Extract the (X, Y) coordinate from the center of the cell holding the provided text.  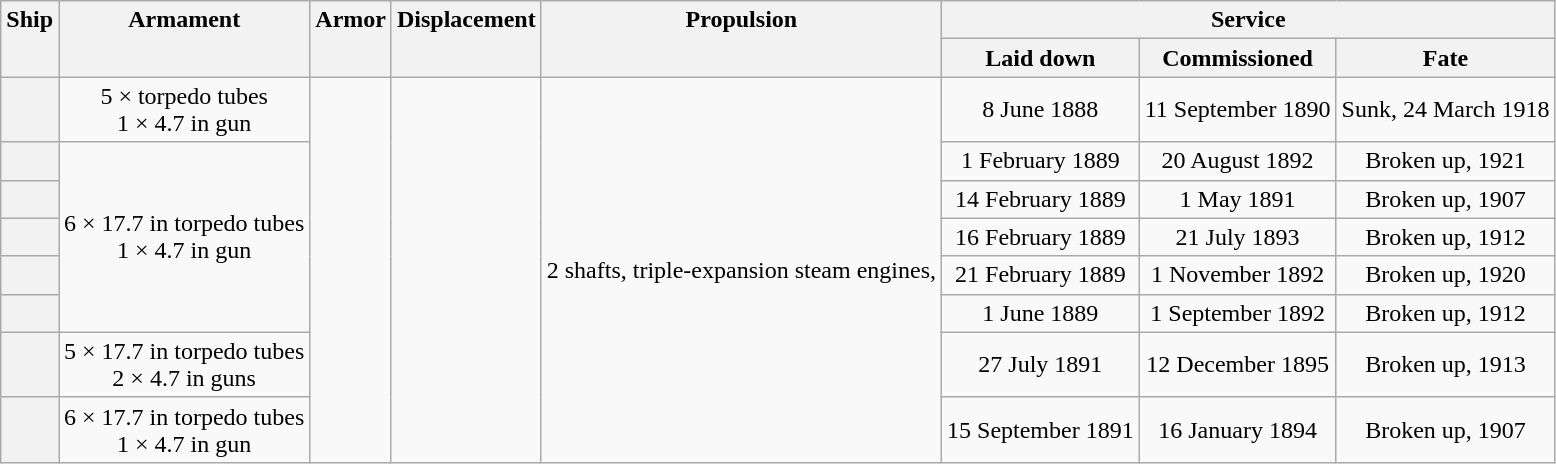
20 August 1892 (1238, 161)
Displacement (466, 39)
27 July 1891 (1041, 364)
14 February 1889 (1041, 199)
12 December 1895 (1238, 364)
16 January 1894 (1238, 430)
Armament (184, 39)
11 September 1890 (1238, 110)
Broken up, 1913 (1446, 364)
Fate (1446, 58)
Service (1249, 20)
8 June 1888 (1041, 110)
Sunk, 24 March 1918 (1446, 110)
Commissioned (1238, 58)
1 September 1892 (1238, 313)
1 November 1892 (1238, 275)
Armor (351, 39)
Propulsion (741, 39)
Laid down (1041, 58)
21 July 1893 (1238, 237)
5 × 17.7 in torpedo tubes2 × 4.7 in guns (184, 364)
1 June 1889 (1041, 313)
21 February 1889 (1041, 275)
2 shafts, triple-expansion steam engines, (741, 270)
Ship (30, 39)
5 × torpedo tubes1 × 4.7 in gun (184, 110)
Broken up, 1921 (1446, 161)
Broken up, 1920 (1446, 275)
15 September 1891 (1041, 430)
1 February 1889 (1041, 161)
1 May 1891 (1238, 199)
16 February 1889 (1041, 237)
